Capture the cell that displays the provided text and extract its [X, Y] central coordinate. 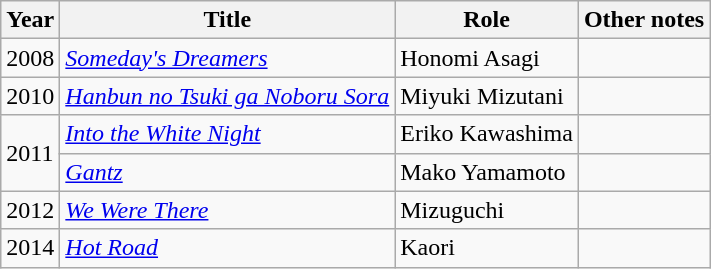
Mizuguchi [487, 210]
2011 [30, 153]
2014 [30, 248]
2010 [30, 96]
Title [228, 20]
Eriko Kawashima [487, 134]
Someday's Dreamers [228, 58]
Role [487, 20]
Gantz [228, 172]
Miyuki Mizutani [487, 96]
2008 [30, 58]
Kaori [487, 248]
Hot Road [228, 248]
Hanbun no Tsuki ga Noboru Sora [228, 96]
Other notes [644, 20]
We Were There [228, 210]
Into the White Night [228, 134]
2012 [30, 210]
Honomi Asagi [487, 58]
Year [30, 20]
Mako Yamamoto [487, 172]
